Capture the cell that displays the provided text and extract its (X, Y) central coordinate. 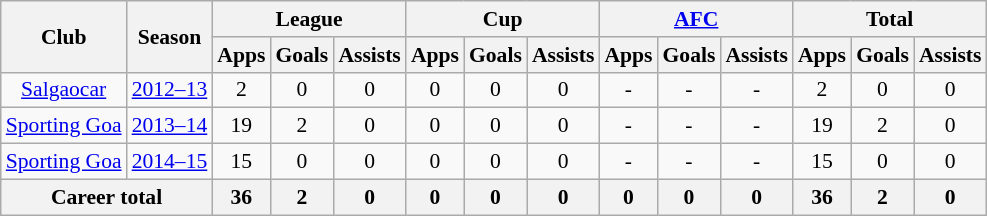
Cup (503, 19)
AFC (696, 19)
2012–13 (170, 90)
Total (890, 19)
Club (64, 36)
Salgaocar (64, 90)
2014–15 (170, 162)
Career total (107, 197)
Season (170, 36)
2013–14 (170, 126)
League (309, 19)
